Determine the [X, Y] coordinate at the center of the cell enclosing the given text.  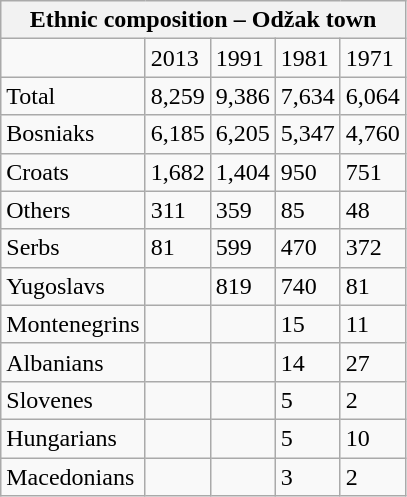
6,064 [372, 96]
740 [308, 286]
599 [242, 248]
751 [372, 172]
1981 [308, 58]
Others [73, 210]
950 [308, 172]
Slovenes [73, 400]
6,205 [242, 134]
Bosniaks [73, 134]
14 [308, 362]
9,386 [242, 96]
359 [242, 210]
Albanians [73, 362]
819 [242, 286]
Serbs [73, 248]
1971 [372, 58]
Macedonians [73, 477]
1991 [242, 58]
6,185 [178, 134]
5,347 [308, 134]
372 [372, 248]
Yugoslavs [73, 286]
311 [178, 210]
Montenegrins [73, 324]
11 [372, 324]
3 [308, 477]
15 [308, 324]
85 [308, 210]
1,682 [178, 172]
Total [73, 96]
1,404 [242, 172]
Croats [73, 172]
27 [372, 362]
8,259 [178, 96]
10 [372, 438]
Ethnic composition – Odžak town [204, 20]
Hungarians [73, 438]
4,760 [372, 134]
48 [372, 210]
470 [308, 248]
2013 [178, 58]
7,634 [308, 96]
